Search for the cell housing the specified text and yield its (X, Y) center coordinate. 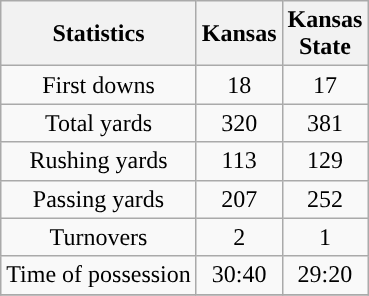
320 (239, 123)
First downs (99, 85)
Time of possession (99, 275)
Statistics (99, 34)
Rushing yards (99, 161)
2 (239, 237)
29:20 (325, 275)
Turnovers (99, 237)
Kansas (239, 34)
1 (325, 237)
KansasState (325, 34)
252 (325, 199)
207 (239, 199)
113 (239, 161)
17 (325, 85)
381 (325, 123)
Passing yards (99, 199)
Total yards (99, 123)
129 (325, 161)
30:40 (239, 275)
18 (239, 85)
